Return the (x, y) coordinate for the center point of the cell that contains the specified text.  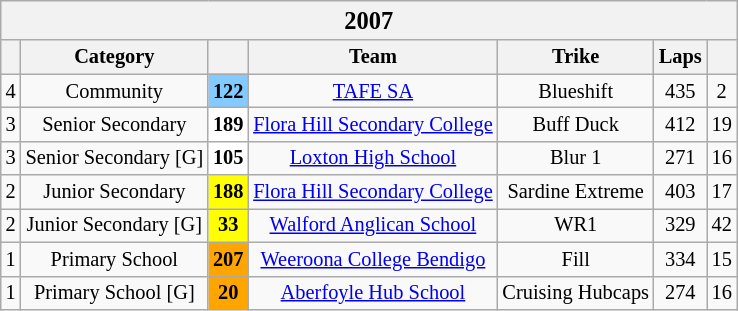
Category (114, 57)
334 (680, 259)
271 (680, 158)
122 (228, 91)
15 (722, 259)
33 (228, 225)
19 (722, 124)
Trike (576, 57)
Cruising Hubcaps (576, 293)
403 (680, 192)
Blueshift (576, 91)
Community (114, 91)
Junior Secondary (114, 192)
Junior Secondary [G] (114, 225)
207 (228, 259)
17 (722, 192)
Sardine Extreme (576, 192)
Blur 1 (576, 158)
188 (228, 192)
Primary School (114, 259)
Aberfoyle Hub School (372, 293)
Walford Anglican School (372, 225)
Primary School [G] (114, 293)
189 (228, 124)
TAFE SA (372, 91)
2007 (369, 20)
Senior Secondary [G] (114, 158)
329 (680, 225)
Laps (680, 57)
Fill (576, 259)
Senior Secondary (114, 124)
4 (11, 91)
42 (722, 225)
Weeroona College Bendigo (372, 259)
20 (228, 293)
Loxton High School (372, 158)
435 (680, 91)
WR1 (576, 225)
Team (372, 57)
Buff Duck (576, 124)
412 (680, 124)
105 (228, 158)
274 (680, 293)
